Locate the cell with the specified text and output its [X, Y] center coordinate. 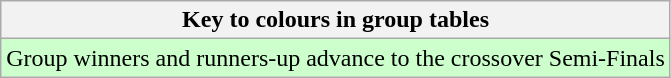
Key to colours in group tables [336, 20]
Group winners and runners-up advance to the crossover Semi-Finals [336, 58]
